Extract the [x, y] coordinate from the center of the cell holding the provided text.  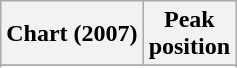
Peakposition [189, 34]
Chart (2007) [72, 34]
